For the text-containing cell, return its midpoint in [X, Y] coordinate format. 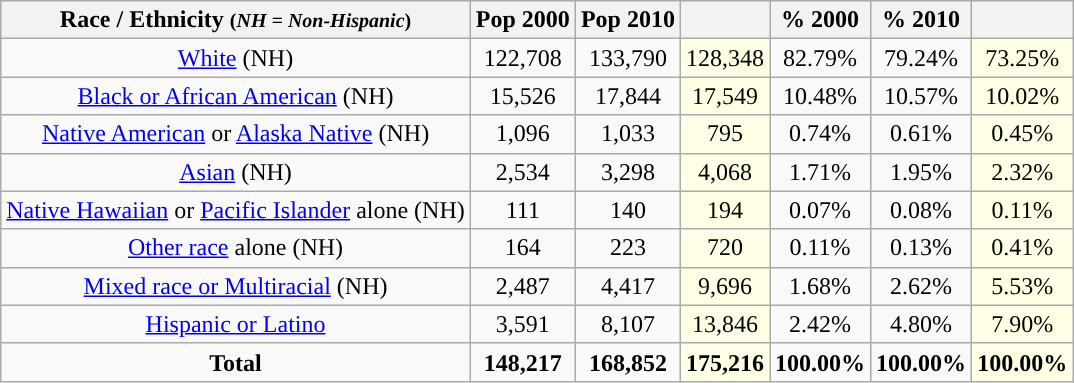
13,846 [724, 324]
140 [628, 210]
% 2010 [922, 20]
Hispanic or Latino [236, 324]
Native Hawaiian or Pacific Islander alone (NH) [236, 210]
122,708 [522, 58]
15,526 [522, 96]
% 2000 [820, 20]
Total [236, 362]
82.79% [820, 58]
17,549 [724, 96]
17,844 [628, 96]
0.61% [922, 134]
10.48% [820, 96]
168,852 [628, 362]
4,068 [724, 172]
White (NH) [236, 58]
194 [724, 210]
0.08% [922, 210]
0.13% [922, 248]
164 [522, 248]
10.57% [922, 96]
1,096 [522, 134]
133,790 [628, 58]
1.68% [820, 286]
223 [628, 248]
10.02% [1022, 96]
128,348 [724, 58]
4,417 [628, 286]
720 [724, 248]
111 [522, 210]
795 [724, 134]
0.41% [1022, 248]
2,487 [522, 286]
3,298 [628, 172]
5.53% [1022, 286]
3,591 [522, 324]
9,696 [724, 286]
2,534 [522, 172]
Native American or Alaska Native (NH) [236, 134]
1.95% [922, 172]
0.07% [820, 210]
175,216 [724, 362]
Other race alone (NH) [236, 248]
0.74% [820, 134]
8,107 [628, 324]
Race / Ethnicity (NH = Non-Hispanic) [236, 20]
7.90% [1022, 324]
Mixed race or Multiracial (NH) [236, 286]
Asian (NH) [236, 172]
79.24% [922, 58]
1,033 [628, 134]
Pop 2010 [628, 20]
73.25% [1022, 58]
148,217 [522, 362]
4.80% [922, 324]
1.71% [820, 172]
Black or African American (NH) [236, 96]
2.42% [820, 324]
2.32% [1022, 172]
0.45% [1022, 134]
2.62% [922, 286]
Pop 2000 [522, 20]
